Provide the (x, y) coordinate of the cell's center where the given text is located.  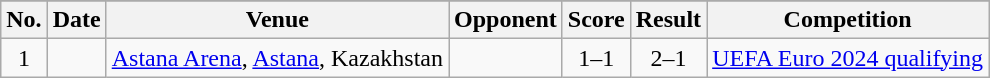
UEFA Euro 2024 qualifying (848, 58)
Venue (277, 20)
1 (24, 58)
Date (76, 20)
Result (668, 20)
Astana Arena, Astana, Kazakhstan (277, 58)
Opponent (506, 20)
Score (596, 20)
No. (24, 20)
1–1 (596, 58)
Competition (848, 20)
2–1 (668, 58)
